Find where the given text appears and provide that cell's center as (X, Y) coordinate. 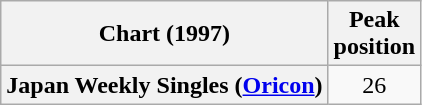
Peakposition (374, 34)
Chart (1997) (164, 34)
Japan Weekly Singles (Oricon) (164, 85)
26 (374, 85)
